Output the [X, Y] coordinate of the center of the cell containing the given text.  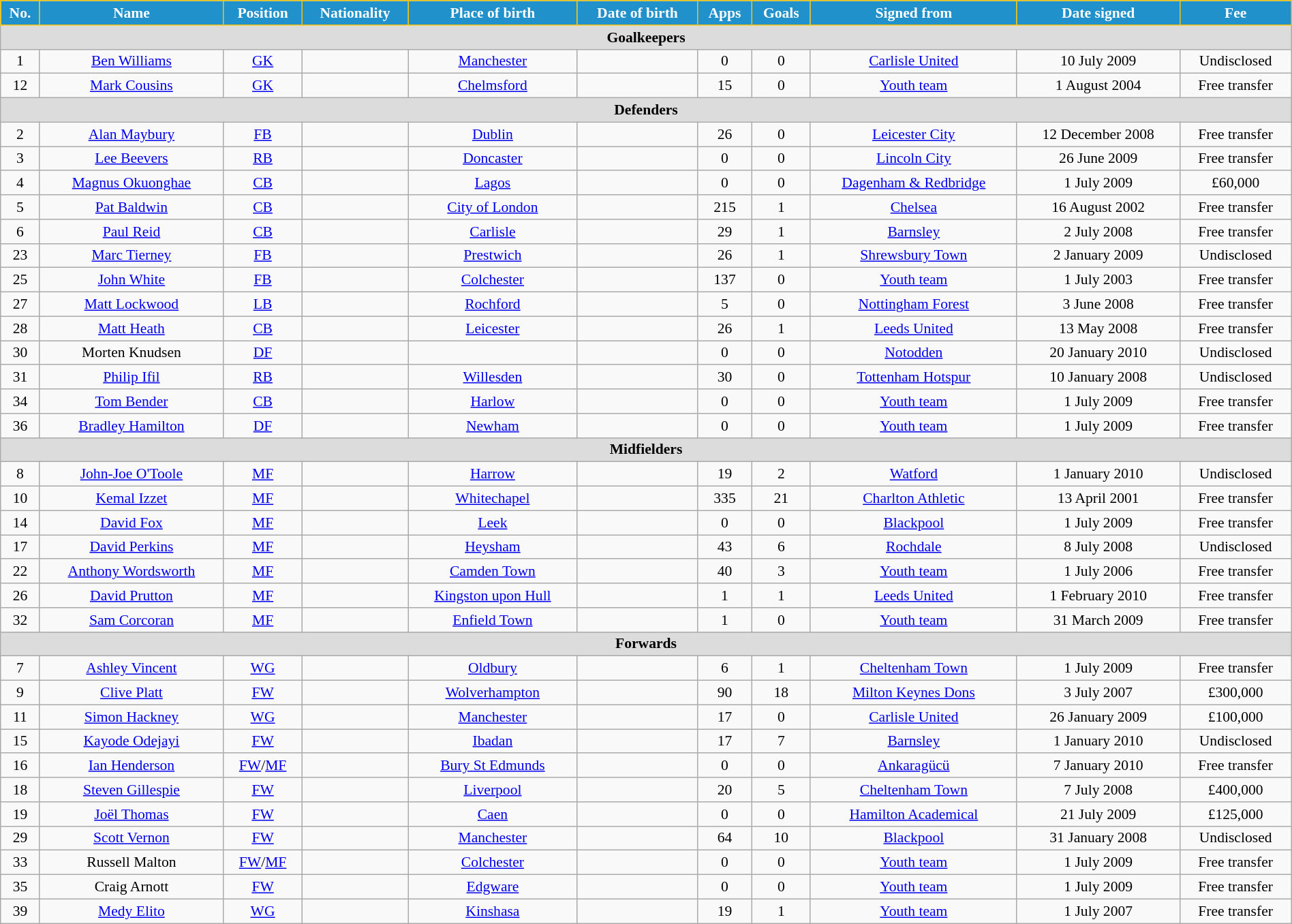
Milton Keynes Dons [913, 693]
10 July 2009 [1098, 61]
Craig Arnott [132, 887]
8 [20, 474]
Shrewsbury Town [913, 256]
11 [20, 717]
28 [20, 328]
David Prutton [132, 596]
Sam Corcoran [132, 620]
35 [20, 887]
10 January 2008 [1098, 378]
Signed from [913, 13]
Hamilton Academical [913, 814]
Scott Vernon [132, 838]
3 June 2008 [1098, 305]
9 [20, 693]
Wolverhampton [493, 693]
Leicester City [913, 134]
Ashley Vincent [132, 668]
23 [20, 256]
39 [20, 911]
1 August 2004 [1098, 86]
Ben Williams [132, 61]
32 [20, 620]
Kemal Izzet [132, 499]
Lincoln City [913, 159]
13 April 2001 [1098, 499]
Forwards [646, 644]
31 March 2009 [1098, 620]
Bury St Edmunds [493, 766]
Position [263, 13]
7 January 2010 [1098, 766]
Camden Town [493, 572]
7 July 2008 [1098, 790]
43 [725, 547]
12 [20, 86]
13 May 2008 [1098, 328]
2 January 2009 [1098, 256]
No. [20, 13]
8 July 2008 [1098, 547]
25 [20, 280]
£400,000 [1235, 790]
Mark Cousins [132, 86]
1 July 2003 [1098, 280]
2 July 2008 [1098, 232]
Dublin [493, 134]
Marc Tierney [132, 256]
Joël Thomas [132, 814]
Place of birth [493, 13]
20 January 2010 [1098, 353]
£125,000 [1235, 814]
Goalkeepers [646, 37]
Tom Bender [132, 401]
David Perkins [132, 547]
31 January 2008 [1098, 838]
Fee [1235, 13]
14 [20, 523]
Kinshasa [493, 911]
Caen [493, 814]
Nationality [354, 13]
Medy Elito [132, 911]
Name [132, 13]
Morten Knudsen [132, 353]
12 December 2008 [1098, 134]
Goals [781, 13]
34 [20, 401]
Newham [493, 426]
335 [725, 499]
Apps [725, 13]
Ian Henderson [132, 766]
20 [725, 790]
Harlow [493, 401]
LB [263, 305]
31 [20, 378]
Ibadan [493, 741]
Kingston upon Hull [493, 596]
90 [725, 693]
22 [20, 572]
64 [725, 838]
Enfield Town [493, 620]
Leek [493, 523]
Alan Maybury [132, 134]
Anthony Wordsworth [132, 572]
£100,000 [1235, 717]
Steven Gillespie [132, 790]
John White [132, 280]
33 [20, 863]
Prestwich [493, 256]
Oldbury [493, 668]
Pat Baldwin [132, 207]
Matt Lockwood [132, 305]
Dagenham & Redbridge [913, 183]
Ankaragücü [913, 766]
Philip Ifil [132, 378]
Edgware [493, 887]
Carlisle [493, 232]
Magnus Okuonghae [132, 183]
Willesden [493, 378]
Rochdale [913, 547]
3 July 2007 [1098, 693]
Leicester [493, 328]
1 February 2010 [1098, 596]
Lagos [493, 183]
Heysham [493, 547]
137 [725, 280]
16 [20, 766]
1 July 2007 [1098, 911]
Midfielders [646, 450]
Tottenham Hotspur [913, 378]
36 [20, 426]
Clive Platt [132, 693]
4 [20, 183]
16 August 2002 [1098, 207]
Nottingham Forest [913, 305]
Russell Malton [132, 863]
26 January 2009 [1098, 717]
Whitechapel [493, 499]
Defenders [646, 110]
21 July 2009 [1098, 814]
Chelsea [913, 207]
Simon Hackney [132, 717]
Chelmsford [493, 86]
David Fox [132, 523]
Kayode Odejayi [132, 741]
Rochford [493, 305]
Date signed [1098, 13]
£300,000 [1235, 693]
Liverpool [493, 790]
Bradley Hamilton [132, 426]
Charlton Athletic [913, 499]
27 [20, 305]
Doncaster [493, 159]
Matt Heath [132, 328]
City of London [493, 207]
40 [725, 572]
Paul Reid [132, 232]
Watford [913, 474]
Date of birth [637, 13]
Lee Beevers [132, 159]
215 [725, 207]
£60,000 [1235, 183]
John-Joe O'Toole [132, 474]
Notodden [913, 353]
1 July 2006 [1098, 572]
26 June 2009 [1098, 159]
21 [781, 499]
Harrow [493, 474]
